Find where the given text appears and provide that cell's center as (x, y) coordinate. 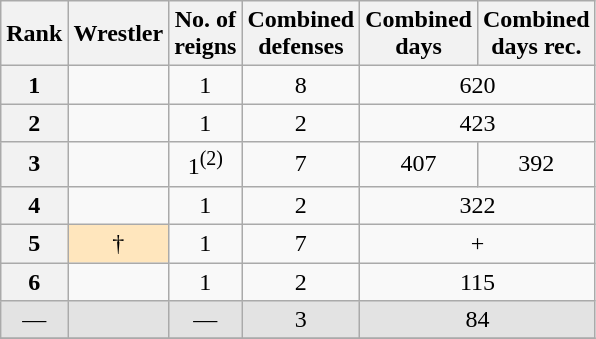
1(2) (206, 164)
Wrestler (118, 34)
392 (536, 164)
† (118, 244)
Rank (34, 34)
6 (34, 282)
+ (478, 244)
No. ofreigns (206, 34)
115 (478, 282)
Combineddays rec. (536, 34)
Combineddefenses (301, 34)
322 (478, 205)
620 (478, 85)
84 (478, 320)
8 (301, 85)
5 (34, 244)
Combineddays (419, 34)
4 (34, 205)
423 (478, 123)
407 (419, 164)
